Identify which cell holds the provided text, then report its [X, Y] central coordinate. 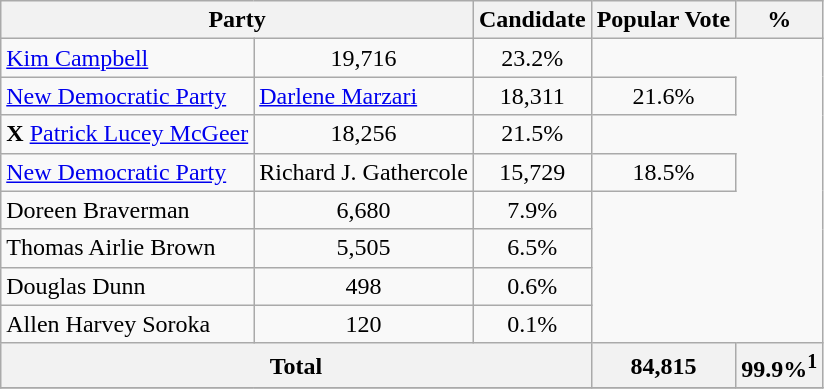
Richard J. Gathercole [364, 172]
Kim Campbell [128, 58]
Candidate [532, 20]
18,256 [364, 134]
Thomas Airlie Brown [128, 248]
6.5% [532, 248]
Allen Harvey Soroka [128, 324]
21.5% [532, 134]
Doreen Braverman [128, 210]
7.9% [532, 210]
5,505 [364, 248]
15,729 [532, 172]
Darlene Marzari [364, 96]
Popular Vote [664, 20]
% [780, 20]
0.1% [532, 324]
21.6% [664, 96]
84,815 [664, 366]
6,680 [364, 210]
18.5% [664, 172]
Party [238, 20]
Total [296, 366]
498 [364, 286]
18,311 [532, 96]
120 [364, 324]
0.6% [532, 286]
Douglas Dunn [128, 286]
X Patrick Lucey McGeer [128, 134]
99.9%1 [780, 366]
19,716 [364, 58]
23.2% [532, 58]
